Capture the cell that displays the provided text and extract its (X, Y) central coordinate. 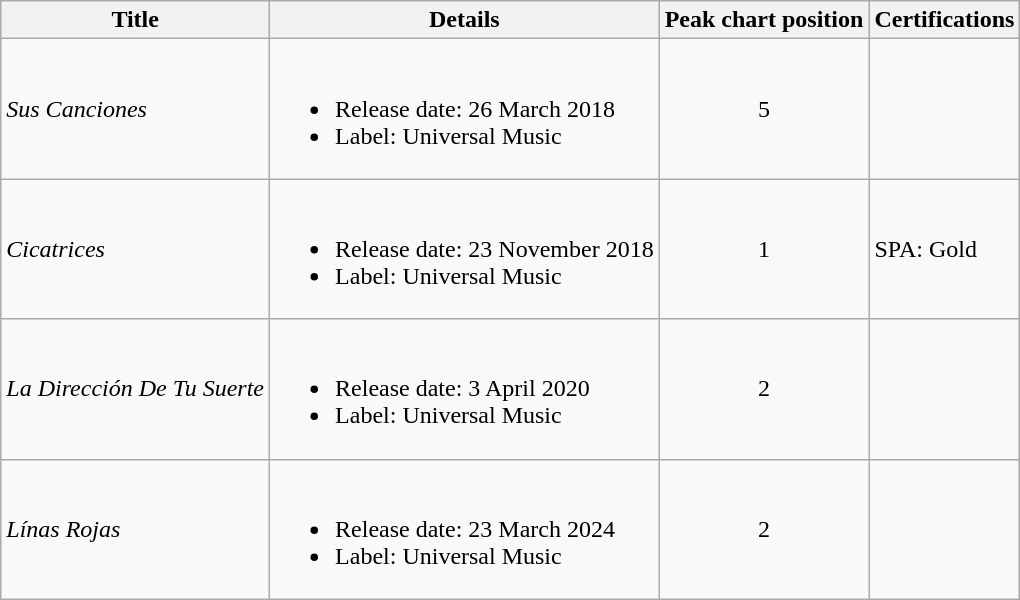
Release date: 23 March 2024Label: Universal Music (465, 529)
Certifications (944, 20)
Línas Rojas (136, 529)
Cicatrices (136, 249)
Release date: 26 March 2018Label: Universal Music (465, 109)
Sus Canciones (136, 109)
1 (764, 249)
Release date: 23 November 2018Label: Universal Music (465, 249)
SPA: Gold (944, 249)
Release date: 3 April 2020Label: Universal Music (465, 389)
Title (136, 20)
Details (465, 20)
5 (764, 109)
Peak chart position (764, 20)
La Dirección De Tu Suerte (136, 389)
